Detect which cell encompasses the target text, then output its [x, y] center coordinate. 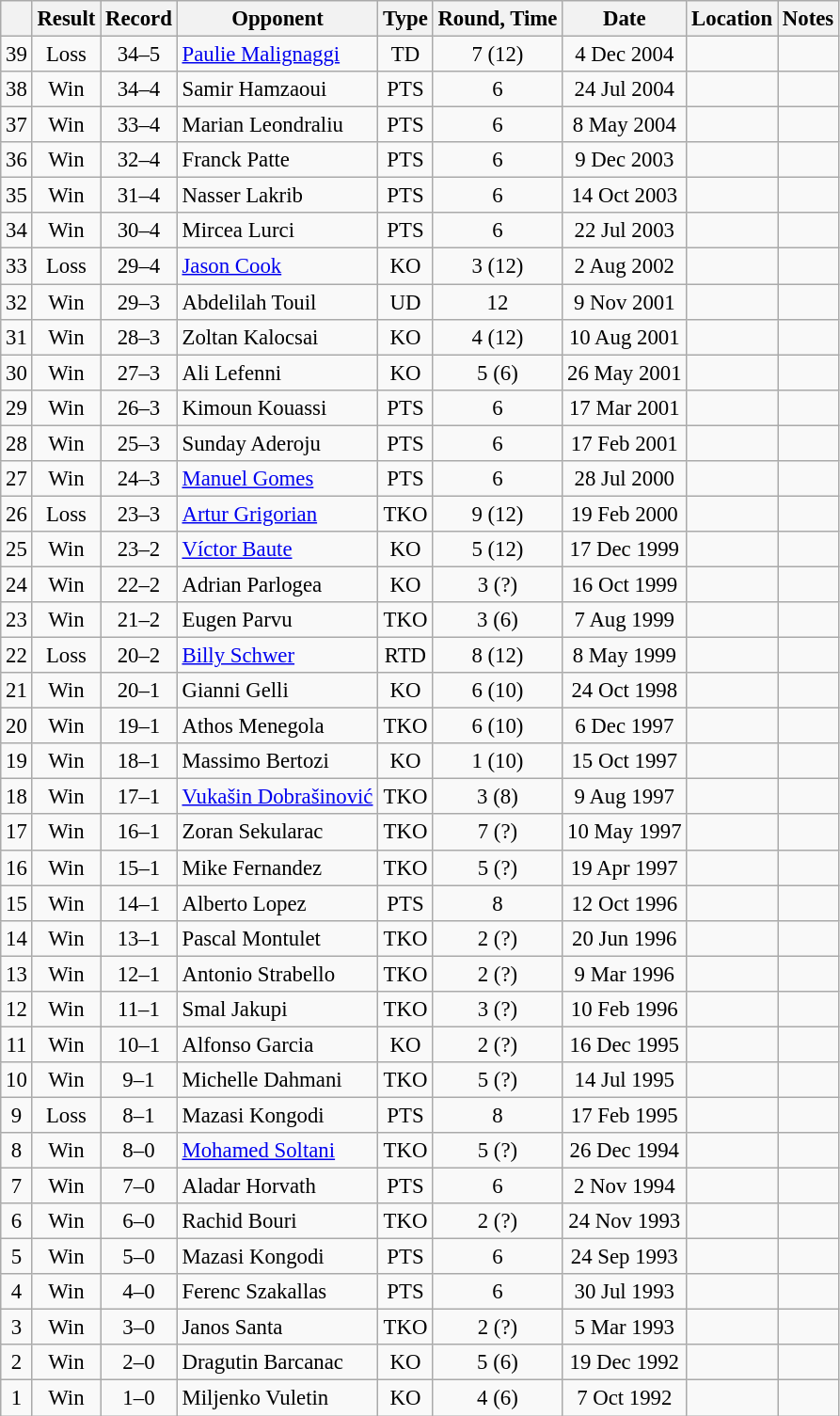
Nasser Lakrib [277, 196]
21–2 [139, 620]
Kimoun Kouassi [277, 407]
Zoltan Kalocsai [277, 337]
3 (12) [498, 266]
Record [139, 19]
Antonio Strabello [277, 974]
Athos Menegola [277, 726]
19–1 [139, 726]
RTD [405, 656]
22 [17, 656]
31–4 [139, 196]
22–2 [139, 584]
Jason Cook [277, 266]
16 Oct 1999 [625, 584]
29–4 [139, 266]
32 [17, 302]
26 [17, 514]
34–5 [139, 55]
Paulie Malignaggi [277, 55]
33–4 [139, 125]
Result [66, 19]
31 [17, 337]
7 Aug 1999 [625, 620]
Manuel Gomes [277, 479]
Massimo Bertozi [277, 761]
11–1 [139, 1010]
14 [17, 938]
7 (?) [498, 833]
1 (10) [498, 761]
9 Nov 2001 [625, 302]
13 [17, 974]
Round, Time [498, 19]
9 (12) [498, 514]
20–2 [139, 656]
19 Dec 1992 [625, 1363]
25–3 [139, 443]
7 Oct 1992 [625, 1398]
2–0 [139, 1363]
16–1 [139, 833]
5 (12) [498, 549]
35 [17, 196]
4 (12) [498, 337]
28 [17, 443]
26 Dec 1994 [625, 1151]
26–3 [139, 407]
7–0 [139, 1186]
17 Dec 1999 [625, 549]
24 Jul 2004 [625, 89]
23–2 [139, 549]
TD [405, 55]
Ferenc Szakallas [277, 1292]
17 [17, 833]
UD [405, 302]
10 May 1997 [625, 833]
19 Apr 1997 [625, 867]
22 Jul 2003 [625, 231]
1–0 [139, 1398]
24 Nov 1993 [625, 1221]
24 Oct 1998 [625, 691]
12 Oct 1996 [625, 903]
14–1 [139, 903]
23 [17, 620]
11 [17, 1044]
17 Feb 2001 [625, 443]
17 Mar 2001 [625, 407]
Adrian Parlogea [277, 584]
Sunday Aderoju [277, 443]
9 Mar 1996 [625, 974]
29–3 [139, 302]
Víctor Baute [277, 549]
20–1 [139, 691]
37 [17, 125]
24 Sep 1993 [625, 1257]
9 Dec 2003 [625, 160]
8–1 [139, 1115]
21 [17, 691]
14 Oct 2003 [625, 196]
Smal Jakupi [277, 1010]
Abdelilah Touil [277, 302]
3–0 [139, 1328]
28–3 [139, 337]
17–1 [139, 797]
Notes [807, 19]
Mircea Lurci [277, 231]
Type [405, 19]
9–1 [139, 1080]
3 [17, 1328]
12–1 [139, 974]
4–0 [139, 1292]
Eugen Parvu [277, 620]
8 (12) [498, 656]
25 [17, 549]
1 [17, 1398]
Pascal Montulet [277, 938]
20 Jun 1996 [625, 938]
28 Jul 2000 [625, 479]
6 Dec 1997 [625, 726]
7 (12) [498, 55]
3 (6) [498, 620]
4 Dec 2004 [625, 55]
3 (8) [498, 797]
18 [17, 797]
2 Aug 2002 [625, 266]
Billy Schwer [277, 656]
32–4 [139, 160]
9 Aug 1997 [625, 797]
19 [17, 761]
15 Oct 1997 [625, 761]
Alfonso Garcia [277, 1044]
33 [17, 266]
17 Feb 1995 [625, 1115]
Vukašin Dobrašinović [277, 797]
29 [17, 407]
23–3 [139, 514]
8–0 [139, 1151]
16 [17, 867]
38 [17, 89]
34 [17, 231]
7 [17, 1186]
30 [17, 373]
Ali Lefenni [277, 373]
2 [17, 1363]
13–1 [139, 938]
8 May 1999 [625, 656]
Marian Leondraliu [277, 125]
27–3 [139, 373]
2 Nov 1994 [625, 1186]
10 [17, 1080]
4 (6) [498, 1398]
27 [17, 479]
Location [732, 19]
5 Mar 1993 [625, 1328]
Janos Santa [277, 1328]
Rachid Bouri [277, 1221]
Samir Hamzaoui [277, 89]
8 May 2004 [625, 125]
Date [625, 19]
24–3 [139, 479]
30–4 [139, 231]
Zoran Sekularac [277, 833]
5–0 [139, 1257]
19 Feb 2000 [625, 514]
30 Jul 1993 [625, 1292]
Mike Fernandez [277, 867]
34–4 [139, 89]
Gianni Gelli [277, 691]
5 [17, 1257]
10 Aug 2001 [625, 337]
24 [17, 584]
15–1 [139, 867]
Alberto Lopez [277, 903]
6–0 [139, 1221]
26 May 2001 [625, 373]
36 [17, 160]
16 Dec 1995 [625, 1044]
Opponent [277, 19]
9 [17, 1115]
20 [17, 726]
10 Feb 1996 [625, 1010]
Miljenko Vuletin [277, 1398]
Dragutin Barcanac [277, 1363]
10–1 [139, 1044]
Mohamed Soltani [277, 1151]
Artur Grigorian [277, 514]
15 [17, 903]
39 [17, 55]
Michelle Dahmani [277, 1080]
18–1 [139, 761]
14 Jul 1995 [625, 1080]
Aladar Horvath [277, 1186]
Franck Patte [277, 160]
4 [17, 1292]
